Output the [X, Y] coordinate of the center of the cell containing the given text.  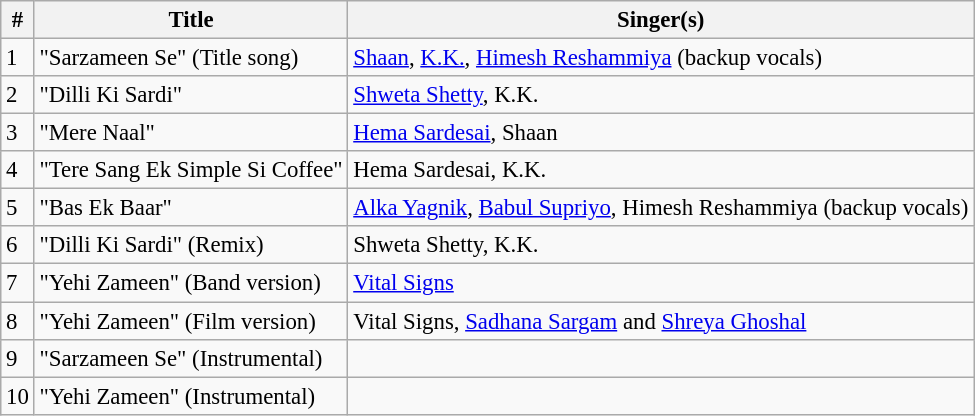
"Yehi Zameen" (Band version) [191, 283]
Hema Sardesai, K.K. [661, 170]
"Sarzameen Se" (Title song) [191, 58]
"Sarzameen Se" (Instrumental) [191, 358]
Hema Sardesai, Shaan [661, 133]
Singer(s) [661, 20]
"Yehi Zameen" (Instrumental) [191, 396]
1 [18, 58]
9 [18, 358]
Shaan, K.K., Himesh Reshammiya (backup vocals) [661, 58]
10 [18, 396]
4 [18, 170]
7 [18, 283]
"Dilli Ki Sardi" (Remix) [191, 245]
Title [191, 20]
6 [18, 245]
Vital Signs [661, 283]
3 [18, 133]
Alka Yagnik, Babul Supriyo, Himesh Reshammiya (backup vocals) [661, 208]
2 [18, 95]
"Dilli Ki Sardi" [191, 95]
"Bas Ek Baar" [191, 208]
Vital Signs, Sadhana Sargam and Shreya Ghoshal [661, 321]
"Tere Sang Ek Simple Si Coffee" [191, 170]
# [18, 20]
8 [18, 321]
5 [18, 208]
"Mere Naal" [191, 133]
"Yehi Zameen" (Film version) [191, 321]
